Extract the [X, Y] coordinate from the center of the cell holding the provided text.  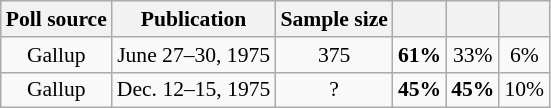
375 [334, 55]
Publication [194, 19]
Sample size [334, 19]
6% [524, 55]
10% [524, 90]
33% [472, 55]
? [334, 90]
Dec. 12–15, 1975 [194, 90]
June 27–30, 1975 [194, 55]
Poll source [56, 19]
61% [420, 55]
